Determine the [x, y] coordinate at the center of the cell enclosing the given text.  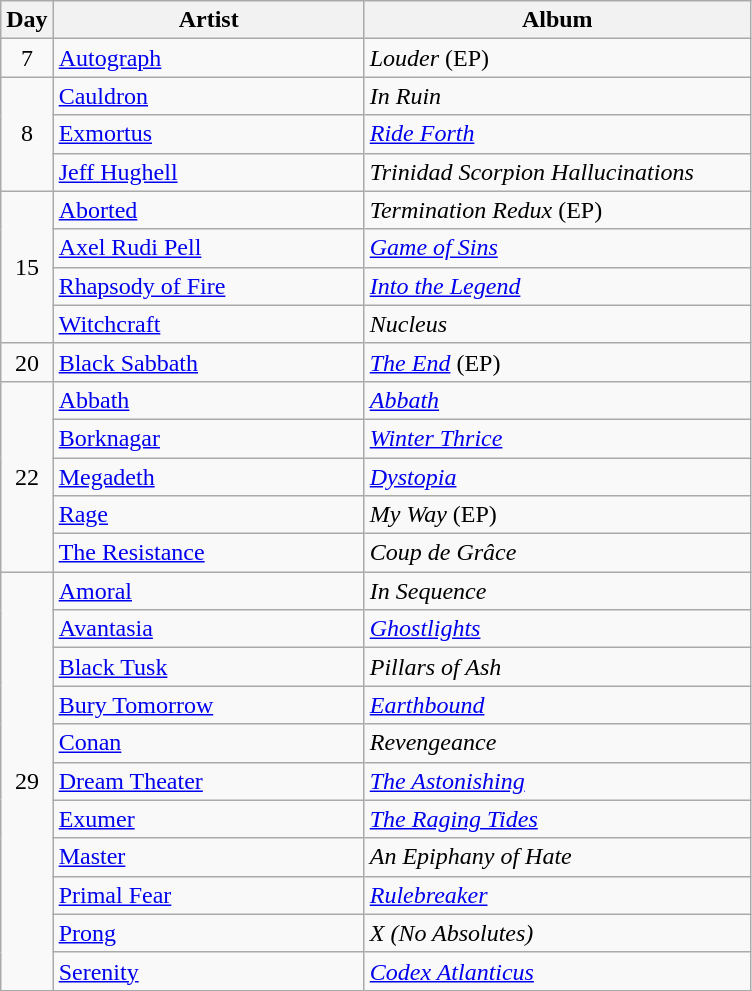
Witchcraft [208, 324]
The Astonishing [557, 781]
My Way (EP) [557, 515]
22 [27, 476]
Day [27, 20]
Exumer [208, 819]
Game of Sins [557, 248]
In Ruin [557, 96]
Black Sabbath [208, 362]
Pillars of Ash [557, 667]
Black Tusk [208, 667]
In Sequence [557, 591]
Album [557, 20]
The Resistance [208, 553]
Rulebreaker [557, 895]
Louder (EP) [557, 58]
Bury Tomorrow [208, 705]
Exmortus [208, 134]
Earthbound [557, 705]
Winter Thrice [557, 438]
Megadeth [208, 477]
Borknagar [208, 438]
X (No Absolutes) [557, 933]
Termination Redux (EP) [557, 210]
Rage [208, 515]
20 [27, 362]
Jeff Hughell [208, 172]
The Raging Tides [557, 819]
The End (EP) [557, 362]
8 [27, 134]
Conan [208, 743]
Dystopia [557, 477]
Ghostlights [557, 629]
15 [27, 267]
Axel Rudi Pell [208, 248]
Aborted [208, 210]
Avantasia [208, 629]
Autograph [208, 58]
Revengeance [557, 743]
Amoral [208, 591]
Nucleus [557, 324]
Rhapsody of Fire [208, 286]
Primal Fear [208, 895]
Codex Atlanticus [557, 971]
Into the Legend [557, 286]
Artist [208, 20]
An Epiphany of Hate [557, 857]
Ride Forth [557, 134]
Serenity [208, 971]
Trinidad Scorpion Hallucinations [557, 172]
Master [208, 857]
Dream Theater [208, 781]
7 [27, 58]
Prong [208, 933]
Coup de Grâce [557, 553]
29 [27, 782]
Cauldron [208, 96]
